Pinpoint the cell where the given text exists, returning its [x, y] midpoint coordinate. 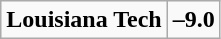
Louisiana Tech [84, 19]
–9.0 [194, 19]
